Search for the cell housing the specified text and yield its [X, Y] center coordinate. 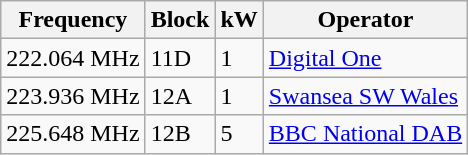
Frequency [73, 20]
225.648 MHz [73, 134]
12A [180, 96]
5 [239, 134]
11D [180, 58]
Swansea SW Wales [365, 96]
12B [180, 134]
BBC National DAB [365, 134]
kW [239, 20]
222.064 MHz [73, 58]
Operator [365, 20]
223.936 MHz [73, 96]
Digital One [365, 58]
Block [180, 20]
